Return [X, Y] of the center of cell containing provided text 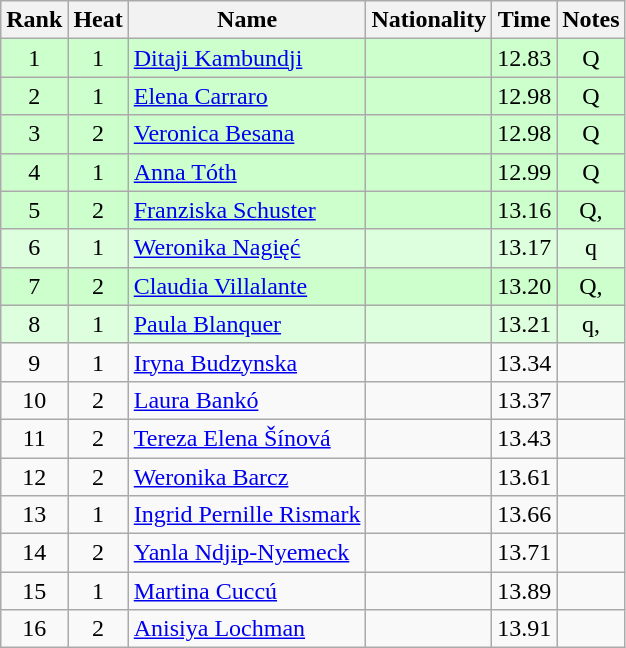
Weronika Barcz [247, 477]
Rank [34, 20]
13 [34, 515]
13.91 [524, 629]
13.66 [524, 515]
Martina Cuccú [247, 591]
13.17 [524, 248]
13.89 [524, 591]
13.20 [524, 286]
Heat [98, 20]
12.83 [524, 58]
q, [591, 324]
3 [34, 134]
Laura Bankó [247, 400]
Yanla Ndjip-Nyemeck [247, 553]
10 [34, 400]
11 [34, 438]
13.21 [524, 324]
5 [34, 210]
Franziska Schuster [247, 210]
q [591, 248]
Name [247, 20]
14 [34, 553]
12.99 [524, 172]
16 [34, 629]
13.71 [524, 553]
Nationality [429, 20]
Elena Carraro [247, 96]
13.43 [524, 438]
Iryna Budzynska [247, 362]
9 [34, 362]
13.34 [524, 362]
13.16 [524, 210]
Claudia Villalante [247, 286]
7 [34, 286]
Ditaji Kambundji [247, 58]
Ingrid Pernille Rismark [247, 515]
13.61 [524, 477]
Tereza Elena Šínová [247, 438]
4 [34, 172]
Anna Tóth [247, 172]
Anisiya Lochman [247, 629]
Notes [591, 20]
13.37 [524, 400]
6 [34, 248]
Time [524, 20]
8 [34, 324]
Paula Blanquer [247, 324]
Veronica Besana [247, 134]
15 [34, 591]
12 [34, 477]
Weronika Nagięć [247, 248]
